Determine the (X, Y) coordinate at the center of the cell enclosing the given text.  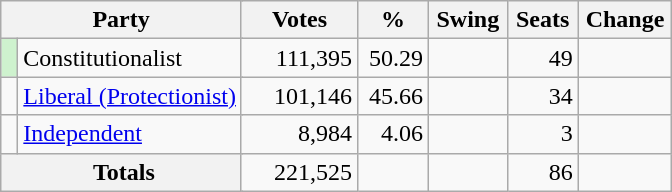
Liberal (Protectionist) (130, 96)
8,984 (299, 134)
49 (542, 58)
50.29 (394, 58)
4.06 (394, 134)
Seats (542, 20)
Totals (122, 172)
Change (625, 20)
Votes (299, 20)
86 (542, 172)
45.66 (394, 96)
34 (542, 96)
101,146 (299, 96)
Constitutionalist (130, 58)
3 (542, 134)
111,395 (299, 58)
Swing (468, 20)
% (394, 20)
Independent (130, 134)
221,525 (299, 172)
Party (122, 20)
